For the text-containing cell, return its midpoint in (X, Y) coordinate format. 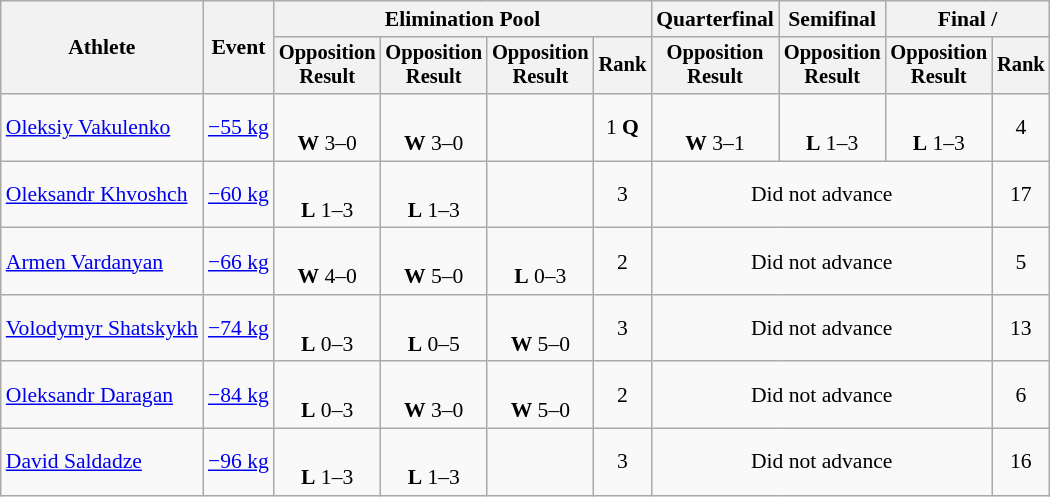
16 (1021, 462)
Oleksiy Vakulenko (102, 128)
Elimination Pool (462, 19)
W 4–0 (328, 262)
L 0–5 (434, 328)
6 (1021, 396)
−84 kg (238, 396)
−55 kg (238, 128)
Athlete (102, 48)
Oleksandr Khvoshch (102, 194)
Armen Vardanyan (102, 262)
−60 kg (238, 194)
Event (238, 48)
13 (1021, 328)
5 (1021, 262)
Quarterfinal (715, 19)
Volodymyr Shatskykh (102, 328)
−66 kg (238, 262)
Semifinal (832, 19)
W 3–1 (715, 128)
David Saldadze (102, 462)
4 (1021, 128)
−74 kg (238, 328)
17 (1021, 194)
Oleksandr Daragan (102, 396)
Final / (967, 19)
−96 kg (238, 462)
1 Q (623, 128)
